Find where the given text appears and provide that cell's center as [X, Y] coordinate. 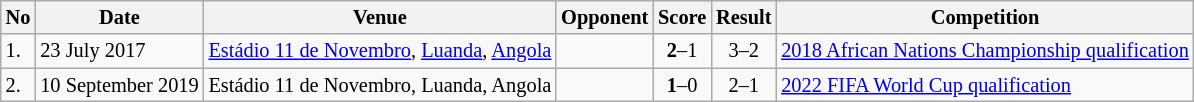
10 September 2019 [119, 85]
3–2 [744, 51]
Opponent [604, 17]
Result [744, 17]
1. [18, 51]
Venue [380, 17]
23 July 2017 [119, 51]
2022 FIFA World Cup qualification [984, 85]
No [18, 17]
Competition [984, 17]
1–0 [682, 85]
Date [119, 17]
2018 African Nations Championship qualification [984, 51]
Score [682, 17]
2. [18, 85]
